For the text-containing cell, return its midpoint in (x, y) coordinate format. 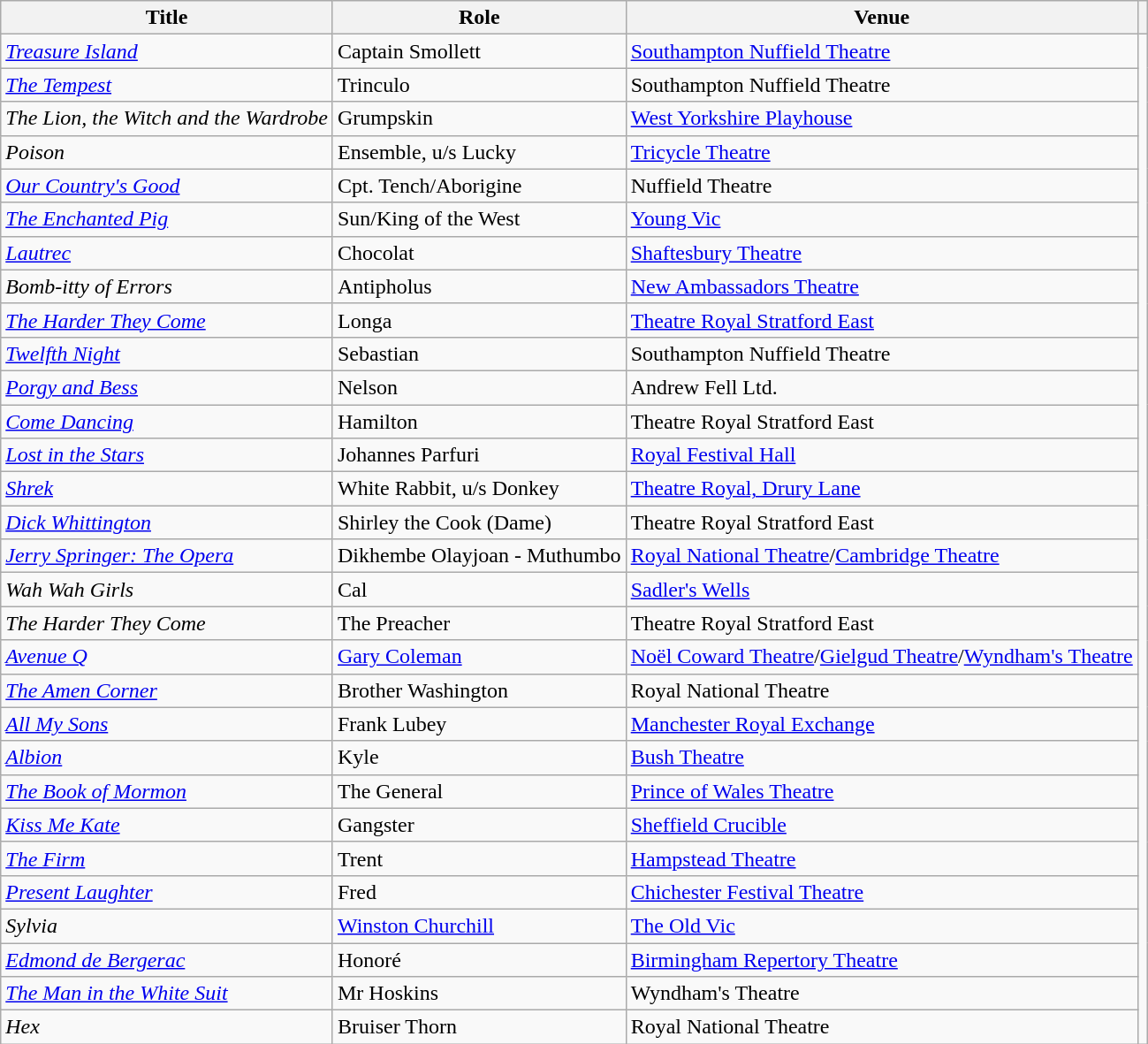
Sheffield Crucible (882, 825)
Porgy and Bess (167, 387)
Dick Whittington (167, 522)
Bush Theatre (882, 758)
Cpt. Tench/Aborigine (479, 186)
Fred (479, 892)
Royal National Theatre/Cambridge Theatre (882, 556)
The Book of Mormon (167, 791)
Sadler's Wells (882, 590)
Present Laughter (167, 892)
Sun/King of the West (479, 219)
Mr Hoskins (479, 994)
Winston Churchill (479, 926)
White Rabbit, u/s Donkey (479, 489)
The Firm (167, 858)
Gary Coleman (479, 657)
Lautrec (167, 253)
The Man in the White Suit (167, 994)
Royal Festival Hall (882, 455)
Bomb-itty of Errors (167, 286)
Hampstead Theatre (882, 858)
Kyle (479, 758)
Hamilton (479, 422)
Birmingham Repertory Theatre (882, 959)
Andrew Fell Ltd. (882, 387)
Ensemble, u/s Lucky (479, 152)
Lost in the Stars (167, 455)
Title (167, 18)
Jerry Springer: The Opera (167, 556)
Chocolat (479, 253)
Sylvia (167, 926)
The Tempest (167, 85)
Nelson (479, 387)
Shirley the Cook (Dame) (479, 522)
Chichester Festival Theatre (882, 892)
Noël Coward Theatre/Gielgud Theatre/Wyndham's Theatre (882, 657)
Trinculo (479, 85)
Shaftesbury Theatre (882, 253)
Theatre Royal, Drury Lane (882, 489)
The Amen Corner (167, 690)
Come Dancing (167, 422)
Sebastian (479, 354)
Bruiser Thorn (479, 1027)
Poison (167, 152)
Frank Lubey (479, 724)
All My Sons (167, 724)
Trent (479, 858)
Venue (882, 18)
Wah Wah Girls (167, 590)
Shrek (167, 489)
Honoré (479, 959)
The Enchanted Pig (167, 219)
Johannes Parfuri (479, 455)
Albion (167, 758)
Antipholus (479, 286)
Tricycle Theatre (882, 152)
The Old Vic (882, 926)
Nuffield Theatre (882, 186)
New Ambassadors Theatre (882, 286)
The Preacher (479, 623)
Twelfth Night (167, 354)
The Lion, the Witch and the Wardrobe (167, 118)
Our Country's Good (167, 186)
Cal (479, 590)
Grumpskin (479, 118)
West Yorkshire Playhouse (882, 118)
Young Vic (882, 219)
Gangster (479, 825)
Avenue Q (167, 657)
Manchester Royal Exchange (882, 724)
Longa (479, 320)
Treasure Island (167, 51)
Edmond de Bergerac (167, 959)
Wyndham's Theatre (882, 994)
Hex (167, 1027)
Prince of Wales Theatre (882, 791)
Dikhembe Olayjoan - Muthumbo (479, 556)
Brother Washington (479, 690)
Captain Smollett (479, 51)
Kiss Me Kate (167, 825)
The General (479, 791)
Role (479, 18)
